Capture the cell that displays the provided text and extract its (X, Y) central coordinate. 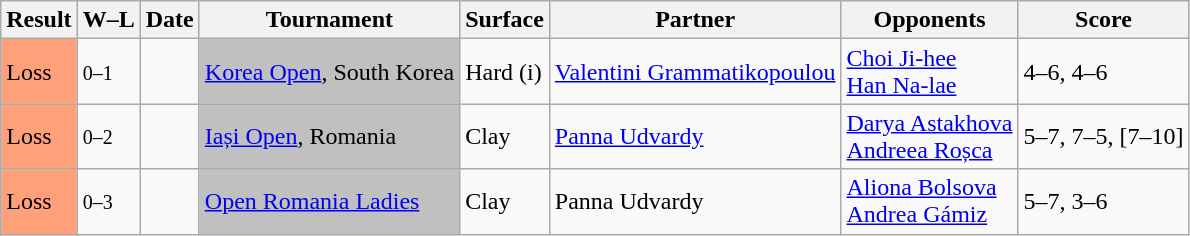
5–7, 3–6 (1104, 202)
Tournament (329, 20)
W–L (108, 20)
0–3 (108, 202)
Darya Astakhova Andreea Roșca (930, 136)
4–6, 4–6 (1104, 72)
Iași Open, Romania (329, 136)
Korea Open, South Korea (329, 72)
Date (170, 20)
Opponents (930, 20)
Score (1104, 20)
Hard (i) (505, 72)
Result (39, 20)
Open Romania Ladies (329, 202)
Aliona Bolsova Andrea Gámiz (930, 202)
Partner (695, 20)
0–2 (108, 136)
Surface (505, 20)
Valentini Grammatikopoulou (695, 72)
0–1 (108, 72)
5–7, 7–5, [7–10] (1104, 136)
Choi Ji-hee Han Na-lae (930, 72)
